Provide the (x, y) coordinate of the cell's center where the given text is located.  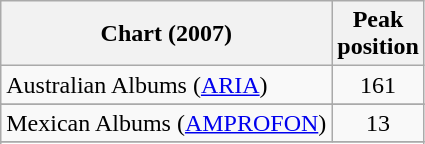
Mexican Albums (AMPROFON) (166, 123)
Chart (2007) (166, 34)
Australian Albums (ARIA) (166, 85)
13 (378, 123)
161 (378, 85)
Peakposition (378, 34)
